Locate the cell with the specified text and output its (x, y) center coordinate. 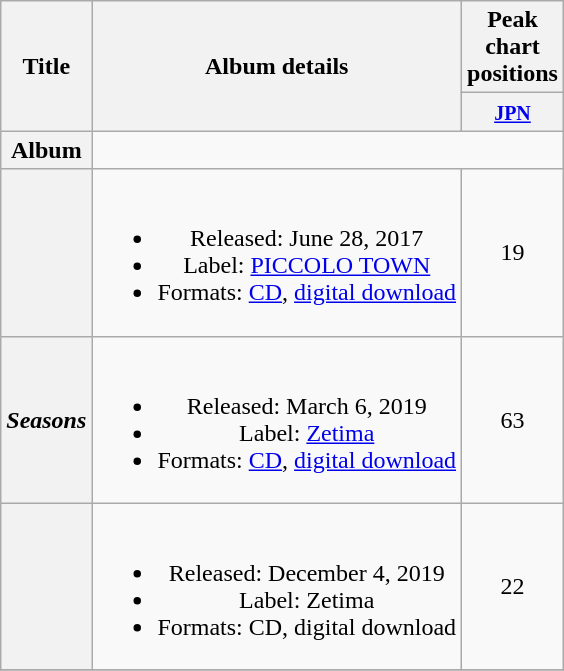
63 (513, 420)
Released: December 4, 2019Label: ZetimaFormats: CD, digital download (277, 586)
Album details (277, 66)
Peak chart positions (513, 47)
Title (46, 66)
Album (46, 150)
Seasons (46, 420)
19 (513, 252)
Released: June 28, 2017Label: PICCOLO TOWNFormats: CD, digital download (277, 252)
Released: March 6, 2019Label: ZetimaFormats: CD, digital download (277, 420)
JPN (513, 112)
22 (513, 586)
